Find where the given text appears and provide that cell's center as [X, Y] coordinate. 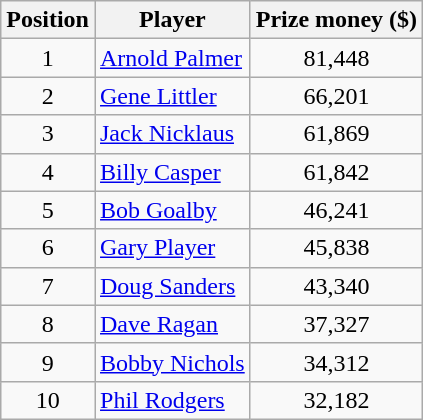
Billy Casper [172, 172]
Dave Ragan [172, 324]
37,327 [336, 324]
Doug Sanders [172, 286]
4 [48, 172]
Bob Goalby [172, 210]
61,869 [336, 134]
Jack Nicklaus [172, 134]
32,182 [336, 400]
6 [48, 248]
1 [48, 58]
Phil Rodgers [172, 400]
Gene Littler [172, 96]
Player [172, 20]
61,842 [336, 172]
10 [48, 400]
45,838 [336, 248]
Prize money ($) [336, 20]
34,312 [336, 362]
81,448 [336, 58]
9 [48, 362]
5 [48, 210]
66,201 [336, 96]
8 [48, 324]
3 [48, 134]
7 [48, 286]
Gary Player [172, 248]
Position [48, 20]
43,340 [336, 286]
2 [48, 96]
Bobby Nichols [172, 362]
Arnold Palmer [172, 58]
46,241 [336, 210]
